Identify which cell holds the provided text, then report its (X, Y) central coordinate. 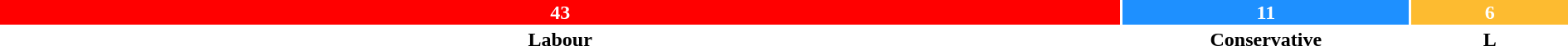
43 (560, 12)
6 (1490, 12)
11 (1266, 12)
